Output the [x, y] coordinate of the center of the cell containing the given text.  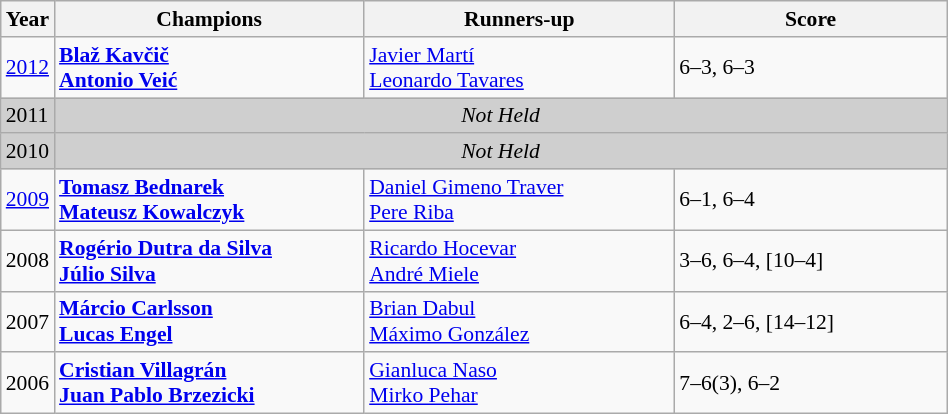
6–4, 2–6, [14–12] [810, 322]
Ricardo Hocevar André Miele [519, 260]
2010 [28, 152]
Brian Dabul Máximo González [519, 322]
Score [810, 19]
3–6, 6–4, [10–4] [810, 260]
Cristian Villagrán Juan Pablo Brzezicki [209, 384]
Year [28, 19]
6–1, 6–4 [810, 200]
Gianluca Naso Mirko Pehar [519, 384]
2007 [28, 322]
Javier Martí Leonardo Tavares [519, 68]
2011 [28, 116]
Márcio Carlsson Lucas Engel [209, 322]
2006 [28, 384]
Tomasz Bednarek Mateusz Kowalczyk [209, 200]
2008 [28, 260]
Blaž Kavčič Antonio Veić [209, 68]
2012 [28, 68]
7–6(3), 6–2 [810, 384]
Daniel Gimeno Traver Pere Riba [519, 200]
Champions [209, 19]
Rogério Dutra da Silva Júlio Silva [209, 260]
2009 [28, 200]
6–3, 6–3 [810, 68]
Runners-up [519, 19]
